Scan for the cell matching the given text and deliver its (X, Y) coordinate at center. 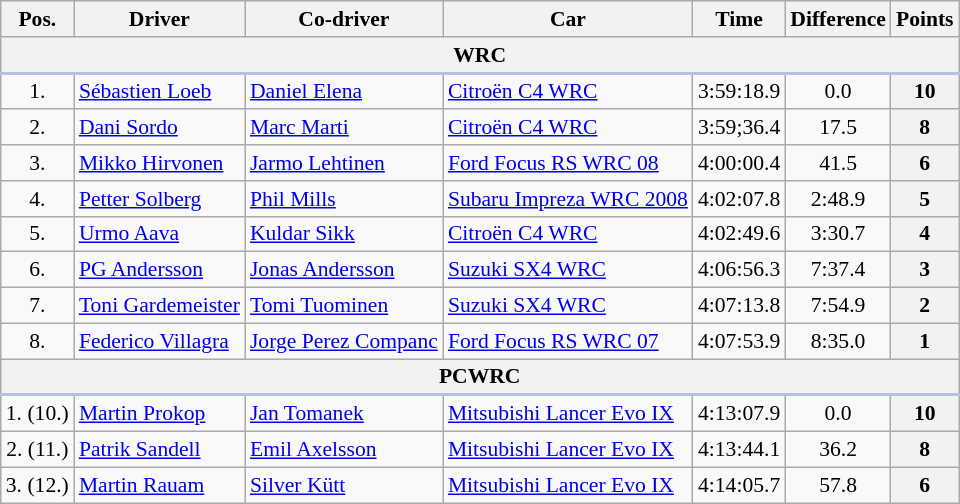
8. (38, 341)
6. (38, 270)
Points (925, 19)
Jarmo Lehtinen (344, 163)
Marc Marti (344, 128)
Pos. (38, 19)
36.2 (838, 450)
PCWRC (480, 377)
3. (12.) (38, 485)
Silver Kütt (344, 485)
PG Andersson (160, 270)
Jonas Andersson (344, 270)
4:02:49.6 (739, 234)
4:13:07.9 (739, 413)
Jorge Perez Companc (344, 341)
Mikko Hirvonen (160, 163)
Daniel Elena (344, 91)
Dani Sordo (160, 128)
Phil Mills (344, 199)
57.8 (838, 485)
Petter Solberg (160, 199)
Sébastien Loeb (160, 91)
Co-driver (344, 19)
1 (925, 341)
Time (739, 19)
Patrik Sandell (160, 450)
4:13:44.1 (739, 450)
Kuldar Sikk (344, 234)
Toni Gardemeister (160, 306)
17.5 (838, 128)
Federico Villagra (160, 341)
2:48.9 (838, 199)
2 (925, 306)
4. (38, 199)
Driver (160, 19)
3. (38, 163)
1. (10.) (38, 413)
7:54.9 (838, 306)
3:30.7 (838, 234)
8:35.0 (838, 341)
3:59;36.4 (739, 128)
WRC (480, 55)
Martin Prokop (160, 413)
Ford Focus RS WRC 08 (568, 163)
2. (11.) (38, 450)
1. (38, 91)
Martin Rauam (160, 485)
Difference (838, 19)
41.5 (838, 163)
4:14:05.7 (739, 485)
4:02:07.8 (739, 199)
Subaru Impreza WRC 2008 (568, 199)
5 (925, 199)
4:00:00.4 (739, 163)
Urmo Aava (160, 234)
4:06:56.3 (739, 270)
Car (568, 19)
4:07:53.9 (739, 341)
Emil Axelsson (344, 450)
4:07:13.8 (739, 306)
7. (38, 306)
Ford Focus RS WRC 07 (568, 341)
3:59:18.9 (739, 91)
5. (38, 234)
2. (38, 128)
3 (925, 270)
Jan Tomanek (344, 413)
7:37.4 (838, 270)
Tomi Tuominen (344, 306)
4 (925, 234)
